Capture the cell that displays the provided text and extract its [X, Y] central coordinate. 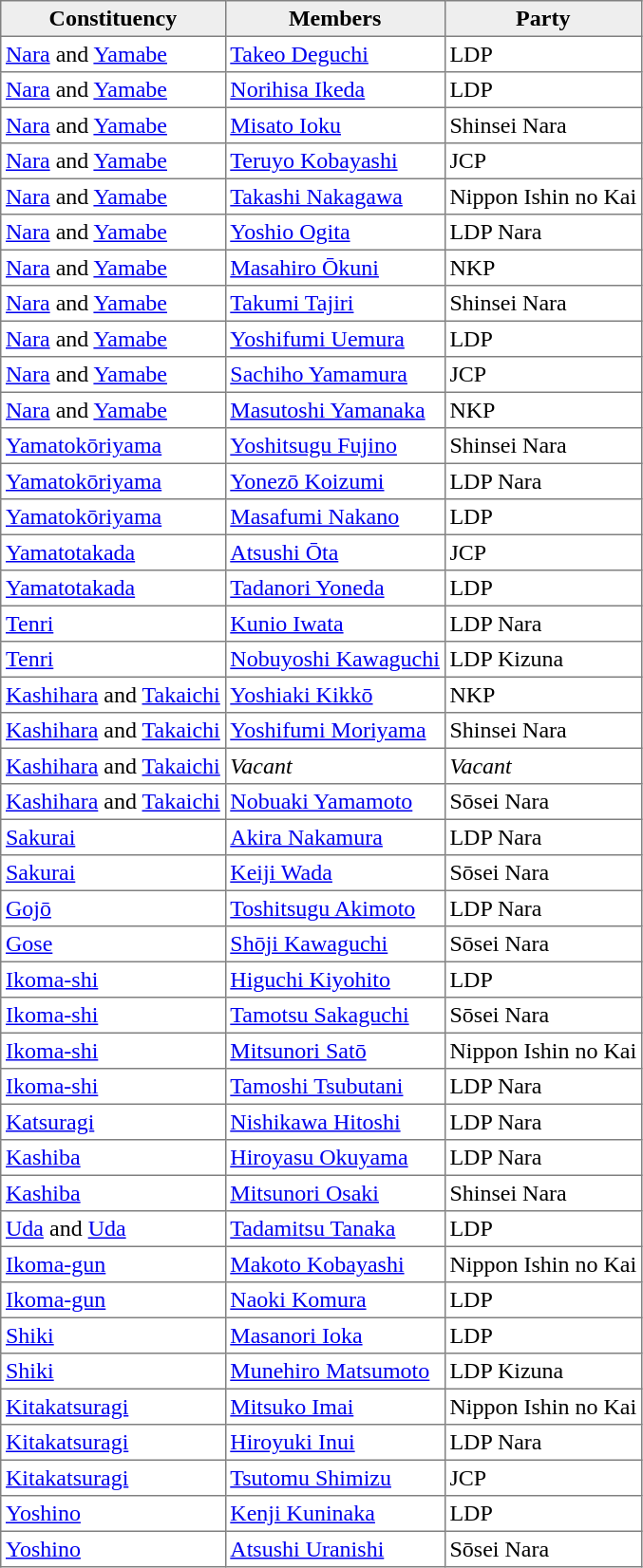
Katsuragi [113, 1122]
Yoshiaki Kikkō [334, 695]
Members [334, 19]
Munehiro Matsumoto [334, 1372]
Takeo Deguchi [334, 54]
Masafumi Nakano [334, 517]
Kenji Kuninaka [334, 1514]
Toshitsugu Akimoto [334, 908]
Mitsuko Imai [334, 1407]
Norihisa Ikeda [334, 90]
Takashi Nakagawa [334, 196]
Akira Nakamura [334, 837]
Kunio Iwata [334, 624]
Masahiro Ōkuni [334, 268]
Takumi Tajiri [334, 304]
Keiji Wada [334, 873]
Higuchi Kiyohito [334, 980]
Mitsunori Osaki [334, 1193]
Tamotsu Sakaguchi [334, 1016]
Sachiho Yamamura [334, 375]
Masanori Ioka [334, 1335]
Atsushi Ōta [334, 552]
Tsutomu Shimizu [334, 1478]
Teruyo Kobayashi [334, 161]
Yoshitsugu Fujino [334, 446]
Naoki Komura [334, 1300]
Constituency [113, 19]
Yonezō Koizumi [334, 481]
Tamoshi Tsubutani [334, 1087]
Nishikawa Hitoshi [334, 1122]
Nobuyoshi Kawaguchi [334, 660]
Tadanori Yoneda [334, 588]
Nobuaki Yamamoto [334, 802]
Hiroyuki Inui [334, 1443]
Makoto Kobayashi [334, 1264]
Uda and Uda [113, 1229]
Yoshifumi Moriyama [334, 731]
Hiroyasu Okuyama [334, 1158]
Gojō [113, 908]
Yoshio Ogita [334, 233]
Shōji Kawaguchi [334, 944]
Masutoshi Yamanaka [334, 410]
Yoshifumi Uemura [334, 339]
Atsushi Uranishi [334, 1549]
Party [543, 19]
Misato Ioku [334, 125]
Gose [113, 944]
Tadamitsu Tanaka [334, 1229]
Mitsunori Satō [334, 1051]
